Capture the cell that displays the provided text and extract its [X, Y] central coordinate. 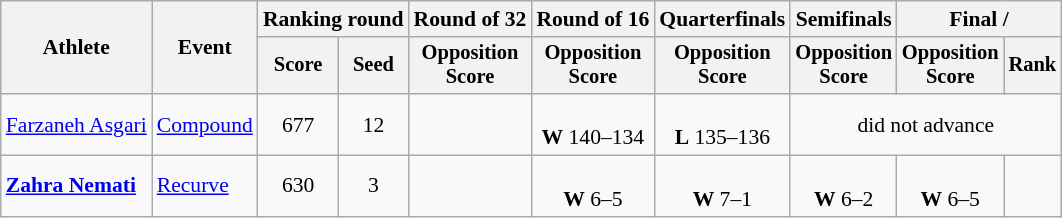
630 [298, 186]
W 140–134 [592, 124]
Rank [1033, 66]
W 6–2 [844, 186]
Seed [373, 66]
Semifinals [844, 19]
Score [298, 66]
Round of 32 [470, 19]
Final / [979, 19]
Quarterfinals [722, 19]
Recurve [205, 186]
Ranking round [334, 19]
Farzaneh Asgari [76, 124]
Round of 16 [592, 19]
Event [205, 48]
3 [373, 186]
W 7–1 [722, 186]
Zahra Nemati [76, 186]
677 [298, 124]
Compound [205, 124]
did not advance [926, 124]
Athlete [76, 48]
L 135–136 [722, 124]
12 [373, 124]
